Determine the [X, Y] coordinate at the center of the cell enclosing the given text.  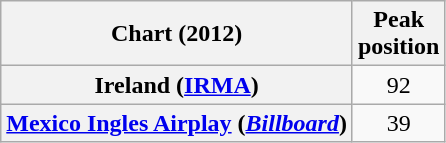
Chart (2012) [177, 34]
92 [398, 85]
Peakposition [398, 34]
39 [398, 123]
Ireland (IRMA) [177, 85]
Mexico Ingles Airplay (Billboard) [177, 123]
